Scan for the cell matching the given text and deliver its (X, Y) coordinate at center. 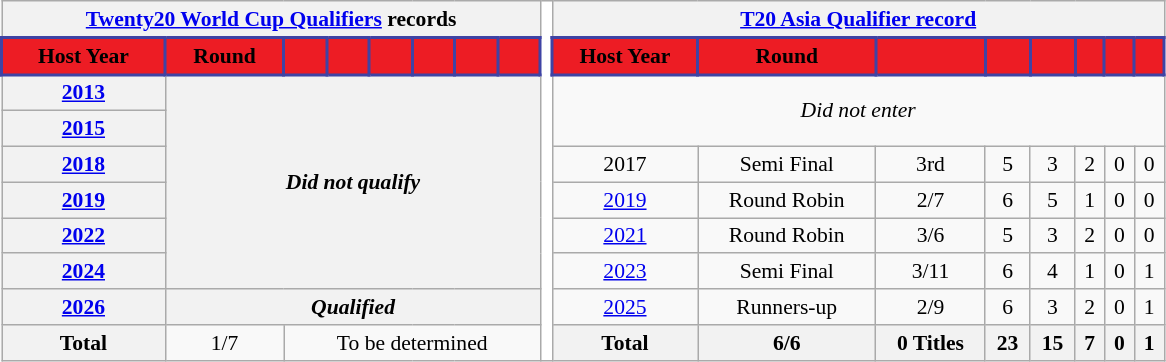
2026 (84, 307)
Twenty20 World Cup Qualifiers records (272, 19)
3rd (930, 165)
2/9 (930, 307)
Runners-up (787, 307)
0 Titles (930, 343)
7 (1090, 343)
2018 (84, 165)
2013 (84, 93)
2024 (84, 272)
2021 (624, 236)
2023 (624, 272)
2017 (624, 165)
Did not qualify (352, 182)
6/6 (787, 343)
2/7 (930, 200)
2015 (84, 129)
15 (1052, 343)
23 (1008, 343)
3/6 (930, 236)
T20 Asia Qualifier record (858, 19)
Did not enter (858, 111)
2022 (84, 236)
4 (1052, 272)
3/11 (930, 272)
To be determined (412, 343)
Qualified (352, 307)
1/7 (224, 343)
2025 (624, 307)
